Pinpoint the cell where the given text exists, returning its (X, Y) midpoint coordinate. 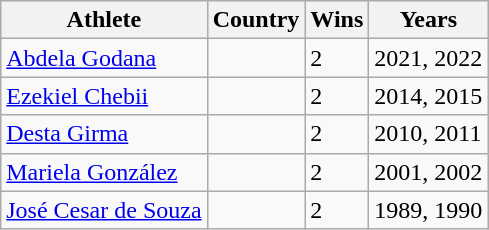
Athlete (104, 20)
José Cesar de Souza (104, 210)
Abdela Godana (104, 58)
2014, 2015 (428, 96)
1989, 1990 (428, 210)
Country (256, 20)
Wins (337, 20)
Mariela González (104, 172)
2001, 2002 (428, 172)
Desta Girma (104, 134)
2021, 2022 (428, 58)
Ezekiel Chebii (104, 96)
2010, 2011 (428, 134)
Years (428, 20)
